Determine the [x, y] coordinate at the center of the cell enclosing the given text.  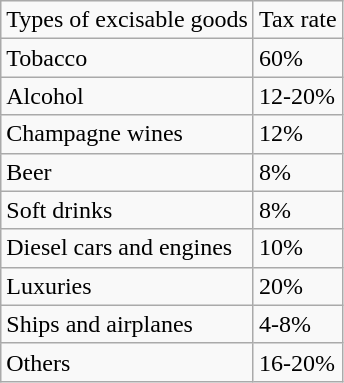
Types of excisable goods [128, 20]
Soft drinks [128, 210]
Beer [128, 172]
16-20% [298, 362]
12-20% [298, 96]
20% [298, 286]
60% [298, 58]
Tobacco [128, 58]
Champagne wines [128, 134]
Tax rate [298, 20]
10% [298, 248]
Luxuries [128, 286]
Others [128, 362]
Diesel cars and engines [128, 248]
12% [298, 134]
Alcohol [128, 96]
Ships and airplanes [128, 324]
4-8% [298, 324]
